For the text-containing cell, return its midpoint in (X, Y) coordinate format. 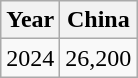
2024 (30, 58)
26,200 (98, 58)
China (98, 20)
Year (30, 20)
